Identify which cell holds the provided text, then report its [x, y] central coordinate. 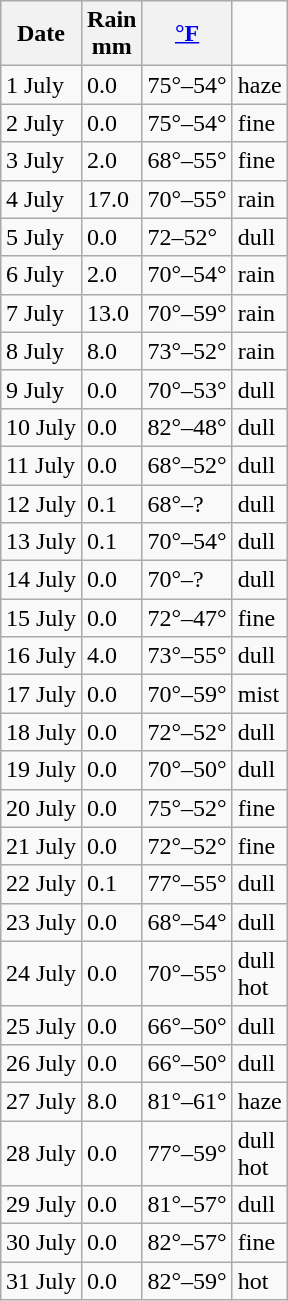
82°–57° [187, 1243]
6 July [40, 275]
29 July [40, 1205]
22 July [40, 884]
10 July [40, 427]
5 July [40, 237]
31 July [40, 1281]
70°–? [187, 580]
°F [187, 34]
68°–? [187, 503]
82°–48° [187, 427]
12 July [40, 503]
2 July [40, 123]
68°–55° [187, 161]
18 July [40, 732]
26 July [40, 1063]
4 July [40, 199]
17.0 [112, 199]
70°–53° [187, 389]
77°–55° [187, 884]
14 July [40, 580]
72°–47° [187, 618]
Date [40, 34]
81°–61° [187, 1101]
24 July [40, 974]
68°–54° [187, 922]
27 July [40, 1101]
19 July [40, 770]
3 July [40, 161]
20 July [40, 808]
30 July [40, 1243]
mist [260, 694]
8 July [40, 351]
11 July [40, 465]
17 July [40, 694]
9 July [40, 389]
16 July [40, 656]
hot [260, 1281]
13.0 [112, 313]
25 July [40, 1025]
73°–52° [187, 351]
15 July [40, 618]
82°–59° [187, 1281]
21 July [40, 846]
23 July [40, 922]
7 July [40, 313]
77°–59° [187, 1152]
4.0 [112, 656]
75°–52° [187, 808]
70°–50° [187, 770]
68°–52° [187, 465]
72–52° [187, 237]
1 July [40, 85]
Rainmm [112, 34]
81°–57° [187, 1205]
13 July [40, 542]
28 July [40, 1152]
73°–55° [187, 656]
